For the text-containing cell, return its midpoint in [X, Y] coordinate format. 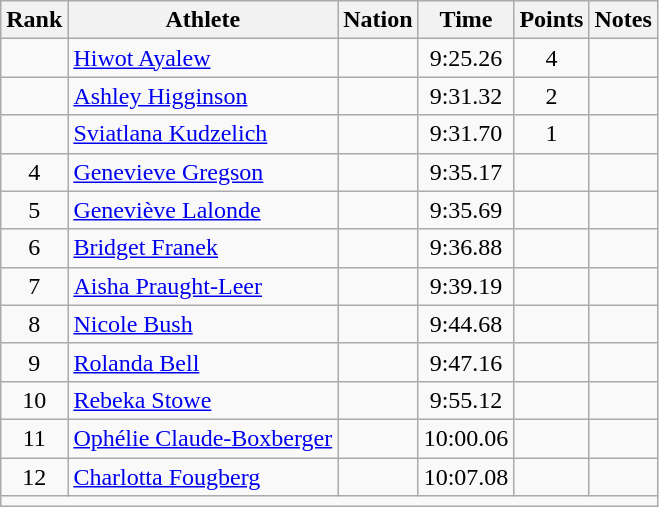
9:36.88 [466, 248]
6 [34, 248]
Rank [34, 20]
9 [34, 362]
2 [552, 96]
Aisha Praught-Leer [203, 286]
8 [34, 324]
Hiwot Ayalew [203, 58]
9:47.16 [466, 362]
9:35.69 [466, 210]
Charlotta Fougberg [203, 477]
12 [34, 477]
9:55.12 [466, 400]
9:31.70 [466, 134]
9:25.26 [466, 58]
Rolanda Bell [203, 362]
Genevieve Gregson [203, 172]
9:35.17 [466, 172]
7 [34, 286]
Nicole Bush [203, 324]
5 [34, 210]
10:00.06 [466, 438]
Nation [378, 20]
Notes [623, 20]
9:44.68 [466, 324]
Ophélie Claude-Boxberger [203, 438]
9:39.19 [466, 286]
Geneviève Lalonde [203, 210]
Bridget Franek [203, 248]
Time [466, 20]
1 [552, 134]
10:07.08 [466, 477]
Points [552, 20]
Ashley Higginson [203, 96]
9:31.32 [466, 96]
10 [34, 400]
Athlete [203, 20]
Rebeka Stowe [203, 400]
Sviatlana Kudzelich [203, 134]
11 [34, 438]
